Determine the (X, Y) coordinate at the center of the cell enclosing the given text.  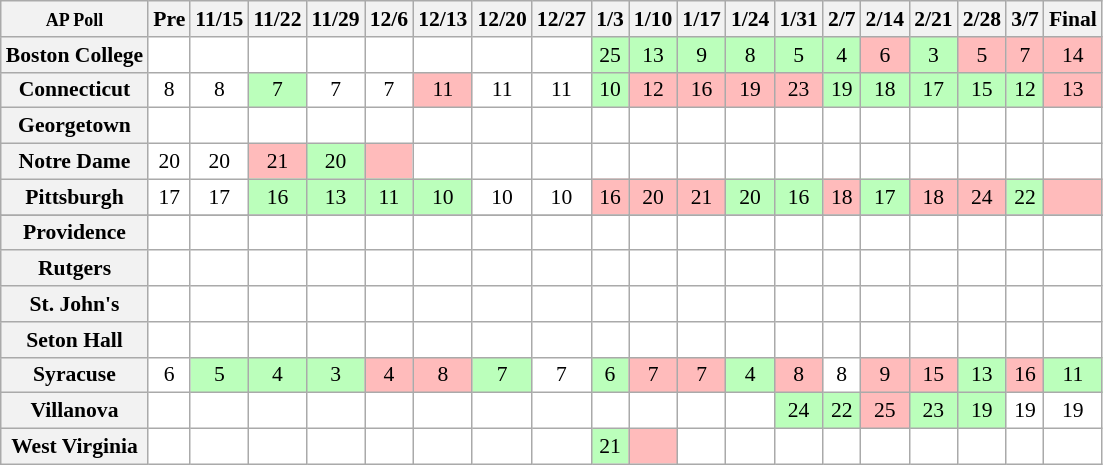
Pittsburgh (74, 197)
1/10 (654, 19)
Georgetown (74, 126)
Seton Hall (74, 340)
Villanova (74, 411)
1/3 (610, 19)
12/27 (562, 19)
2/28 (982, 19)
Rutgers (74, 269)
West Virginia (74, 447)
12/20 (502, 19)
Notre Dame (74, 162)
1/31 (798, 19)
2/21 (934, 19)
2/7 (842, 19)
1/17 (702, 19)
11/29 (336, 19)
Connecticut (74, 90)
Syracuse (74, 375)
Providence (74, 233)
1/24 (750, 19)
11/22 (277, 19)
St. John's (74, 304)
11/15 (219, 19)
12/6 (390, 19)
Pre (169, 19)
Boston College (74, 55)
2/14 (886, 19)
14 (1073, 55)
12/13 (442, 19)
3/7 (1025, 19)
AP Poll (74, 19)
Final (1073, 19)
